Search for the cell housing the specified text and yield its (x, y) center coordinate. 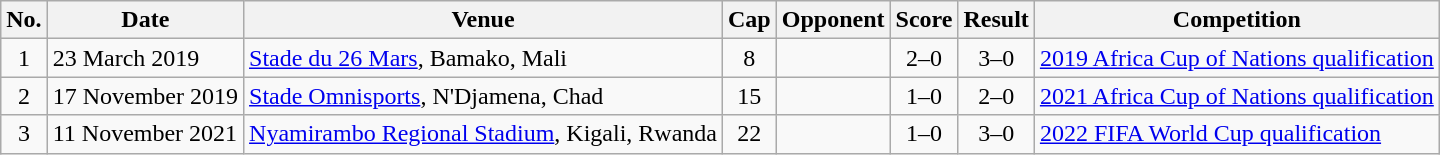
2 (24, 96)
No. (24, 20)
Stade du 26 Mars, Bamako, Mali (484, 58)
15 (750, 96)
2019 Africa Cup of Nations qualification (1236, 58)
Venue (484, 20)
Date (145, 20)
23 March 2019 (145, 58)
2022 FIFA World Cup qualification (1236, 134)
2021 Africa Cup of Nations qualification (1236, 96)
Cap (750, 20)
Score (924, 20)
1 (24, 58)
11 November 2021 (145, 134)
Result (996, 20)
Opponent (833, 20)
3 (24, 134)
22 (750, 134)
8 (750, 58)
17 November 2019 (145, 96)
Nyamirambo Regional Stadium, Kigali, Rwanda (484, 134)
Stade Omnisports, N'Djamena, Chad (484, 96)
Competition (1236, 20)
